Locate the cell with the specified text and output its (X, Y) center coordinate. 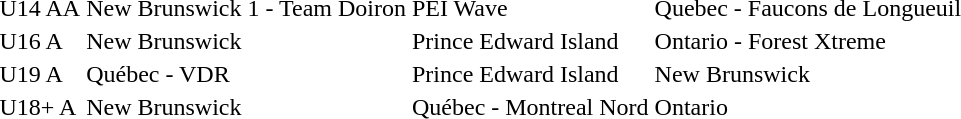
New Brunswick (246, 41)
Québec - VDR (246, 74)
